From the cell containing the given text, extract its center point as (X, Y) coordinate. 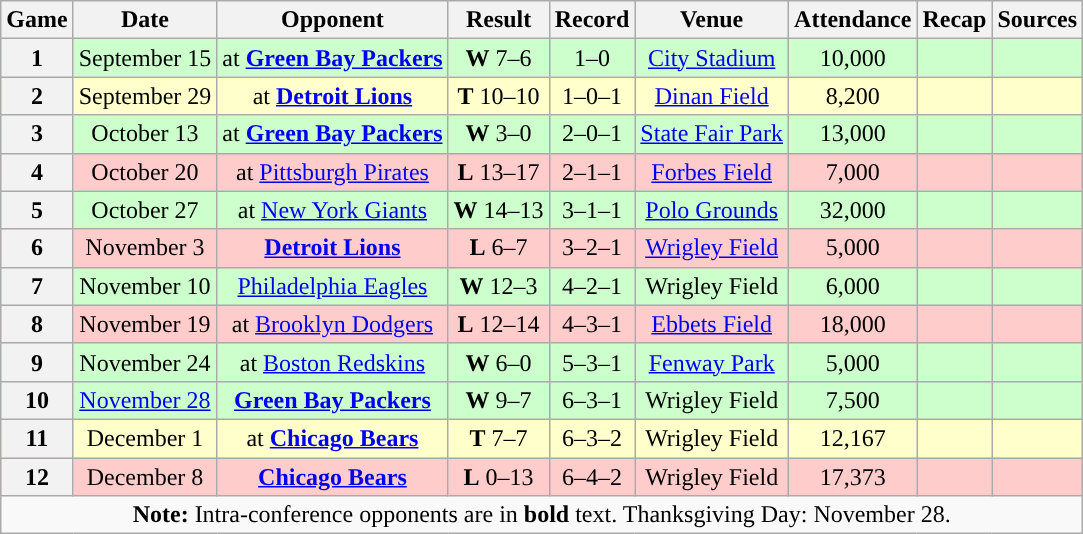
W 6–0 (498, 362)
13,000 (853, 134)
at Detroit Lions (332, 96)
Recap (954, 20)
Forbes Field (712, 172)
6–3–1 (592, 400)
9 (37, 362)
Green Bay Packers (332, 400)
W 7–6 (498, 58)
6–4–2 (592, 477)
3–2–1 (592, 248)
12 (37, 477)
1 (37, 58)
December 8 (145, 477)
4–2–1 (592, 286)
Record (592, 20)
4 (37, 172)
L 13–17 (498, 172)
4–3–1 (592, 324)
Philadelphia Eagles (332, 286)
City Stadium (712, 58)
at Chicago Bears (332, 438)
10 (37, 400)
7 (37, 286)
7,500 (853, 400)
State Fair Park (712, 134)
October 27 (145, 210)
T 10–10 (498, 96)
at Pittsburgh Pirates (332, 172)
October 13 (145, 134)
11 (37, 438)
November 28 (145, 400)
18,000 (853, 324)
17,373 (853, 477)
Dinan Field (712, 96)
2–0–1 (592, 134)
Ebbets Field (712, 324)
1–0–1 (592, 96)
3–1–1 (592, 210)
Attendance (853, 20)
November 24 (145, 362)
6,000 (853, 286)
2 (37, 96)
Game (37, 20)
W 9–7 (498, 400)
32,000 (853, 210)
September 29 (145, 96)
3 (37, 134)
W 14–13 (498, 210)
2–1–1 (592, 172)
Opponent (332, 20)
December 1 (145, 438)
September 15 (145, 58)
12,167 (853, 438)
1–0 (592, 58)
Date (145, 20)
6–3–2 (592, 438)
8 (37, 324)
Sources (1038, 20)
W 3–0 (498, 134)
W 12–3 (498, 286)
at Boston Redskins (332, 362)
Note: Intra-conference opponents are in bold text. Thanksgiving Day: November 28. (542, 515)
10,000 (853, 58)
T 7–7 (498, 438)
at New York Giants (332, 210)
November 3 (145, 248)
Polo Grounds (712, 210)
November 19 (145, 324)
L 12–14 (498, 324)
5 (37, 210)
L 0–13 (498, 477)
Fenway Park (712, 362)
8,200 (853, 96)
7,000 (853, 172)
Detroit Lions (332, 248)
5–3–1 (592, 362)
L 6–7 (498, 248)
November 10 (145, 286)
Result (498, 20)
6 (37, 248)
at Brooklyn Dodgers (332, 324)
October 20 (145, 172)
Chicago Bears (332, 477)
Venue (712, 20)
